Find where the given text appears and provide that cell's center as [X, Y] coordinate. 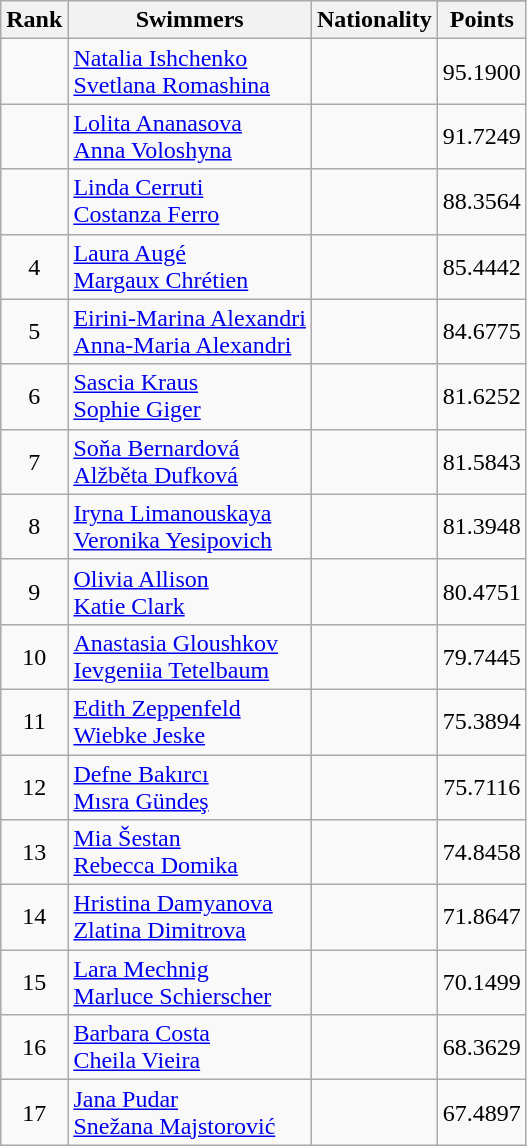
Lolita AnanasovaAnna Voloshyna [190, 136]
79.7445 [482, 656]
Edith ZeppenfeldWiebke Jeske [190, 722]
Sascia KrausSophie Giger [190, 396]
88.3564 [482, 202]
13 [34, 852]
16 [34, 1048]
68.3629 [482, 1048]
84.6775 [482, 332]
11 [34, 722]
74.8458 [482, 852]
Defne BakırcıMısra Gündeş [190, 786]
80.4751 [482, 592]
Soňa BernardováAlžběta Dufková [190, 462]
6 [34, 396]
7 [34, 462]
Barbara CostaCheila Vieira [190, 1048]
75.3894 [482, 722]
Olivia AllisonKatie Clark [190, 592]
Rank [34, 20]
5 [34, 332]
Swimmers [190, 20]
Jana PudarSnežana Majstorović [190, 1112]
Points [482, 20]
Anastasia GloushkovIevgeniia Tetelbaum [190, 656]
10 [34, 656]
Mia ŠestanRebecca Domika [190, 852]
67.4897 [482, 1112]
91.7249 [482, 136]
12 [34, 786]
75.7116 [482, 786]
95.1900 [482, 72]
81.5843 [482, 462]
Hristina DamyanovaZlatina Dimitrova [190, 918]
15 [34, 982]
9 [34, 592]
8 [34, 526]
4 [34, 266]
81.6252 [482, 396]
Natalia IshchenkoSvetlana Romashina [190, 72]
70.1499 [482, 982]
14 [34, 918]
85.4442 [482, 266]
81.3948 [482, 526]
Iryna LimanouskayaVeronika Yesipovich [190, 526]
Lara MechnigMarluce Schierscher [190, 982]
Linda CerrutiCostanza Ferro [190, 202]
Nationality [375, 20]
Laura AugéMargaux Chrétien [190, 266]
17 [34, 1112]
Eirini-Marina AlexandriAnna-Maria Alexandri [190, 332]
71.8647 [482, 918]
